Determine the (x, y) coordinate at the center of the cell enclosing the given text.  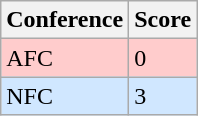
NFC (65, 96)
AFC (65, 58)
Score (163, 20)
0 (163, 58)
Conference (65, 20)
3 (163, 96)
